Locate the cell with the specified text and output its (X, Y) center coordinate. 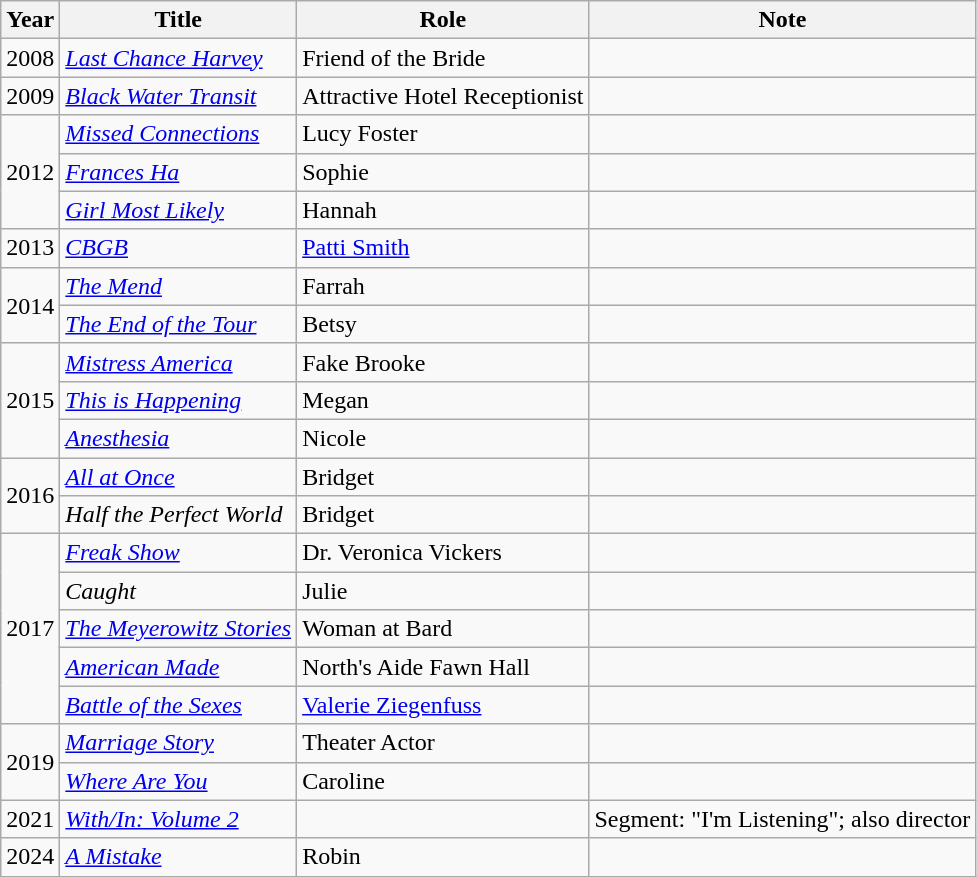
Woman at Bard (443, 629)
Fake Brooke (443, 362)
Marriage Story (178, 743)
Dr. Veronica Vickers (443, 553)
Lucy Foster (443, 134)
Year (30, 20)
Role (443, 20)
Girl Most Likely (178, 210)
2013 (30, 248)
Betsy (443, 324)
Note (782, 20)
Hannah (443, 210)
Theater Actor (443, 743)
This is Happening (178, 400)
Freak Show (178, 553)
Where Are You (178, 781)
Anesthesia (178, 438)
2015 (30, 400)
Segment: "I'm Listening"; also director (782, 819)
Sophie (443, 172)
2016 (30, 496)
CBGB (178, 248)
Farrah (443, 286)
2024 (30, 857)
Patti Smith (443, 248)
Missed Connections (178, 134)
Frances Ha (178, 172)
2017 (30, 629)
2012 (30, 172)
Megan (443, 400)
American Made (178, 667)
Mistress America (178, 362)
Last Chance Harvey (178, 58)
Attractive Hotel Receptionist (443, 96)
The End of the Tour (178, 324)
2009 (30, 96)
2019 (30, 762)
A Mistake (178, 857)
The Meyerowitz Stories (178, 629)
Caught (178, 591)
Caroline (443, 781)
With/In: Volume 2 (178, 819)
2021 (30, 819)
All at Once (178, 477)
2008 (30, 58)
Black Water Transit (178, 96)
Valerie Ziegenfuss (443, 705)
Battle of the Sexes (178, 705)
Friend of the Bride (443, 58)
The Mend (178, 286)
2014 (30, 305)
Julie (443, 591)
North's Aide Fawn Hall (443, 667)
Robin (443, 857)
Title (178, 20)
Nicole (443, 438)
Half the Perfect World (178, 515)
